Return (x, y) of the center of cell containing provided text 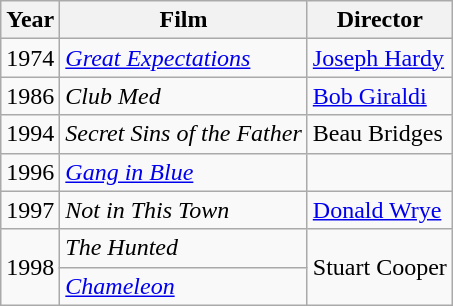
Bob Giraldi (380, 96)
1986 (30, 96)
Director (380, 20)
Joseph Hardy (380, 58)
1994 (30, 134)
Not in This Town (184, 210)
Stuart Cooper (380, 267)
Beau Bridges (380, 134)
Donald Wrye (380, 210)
Gang in Blue (184, 172)
1974 (30, 58)
Club Med (184, 96)
Secret Sins of the Father (184, 134)
Year (30, 20)
1998 (30, 267)
1996 (30, 172)
The Hunted (184, 248)
Chameleon (184, 286)
Film (184, 20)
1997 (30, 210)
Great Expectations (184, 58)
